Detect which cell encompasses the target text, then output its [x, y] center coordinate. 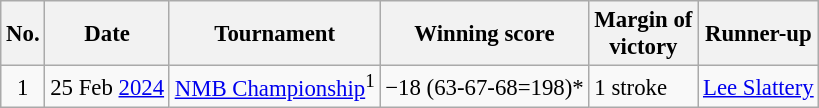
Date [107, 34]
No. [23, 34]
NMB Championship1 [274, 87]
25 Feb 2024 [107, 87]
Margin ofvictory [644, 34]
−18 (63-67-68=198)* [484, 87]
Runner-up [758, 34]
1 stroke [644, 87]
1 [23, 87]
Tournament [274, 34]
Lee Slattery [758, 87]
Winning score [484, 34]
